Detect which cell encompasses the target text, then output its (X, Y) center coordinate. 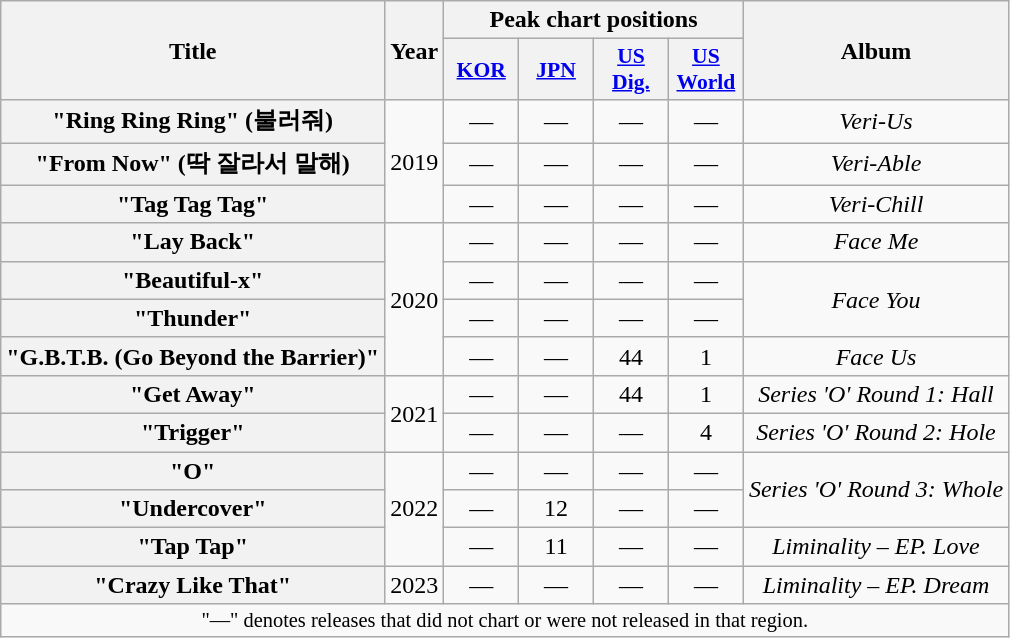
"Tap Tap" (193, 547)
"Undercover" (193, 509)
Series 'O' Round 3: Whole (876, 490)
Liminality – EP. Dream (876, 585)
Peak chart positions (594, 20)
Face You (876, 299)
"Lay Back" (193, 242)
"Beautiful-x" (193, 280)
2022 (414, 509)
"G.B.T.B. (Go Beyond the Barrier)" (193, 356)
4 (706, 432)
Series 'O' Round 1: Hall (876, 394)
Liminality – EP. Love (876, 547)
JPN (556, 70)
"Ring Ring Ring" (불러줘) (193, 122)
2020 (414, 299)
"Tag Tag Tag" (193, 204)
12 (556, 509)
Series 'O' Round 2: Hole (876, 432)
USWorld (706, 70)
Veri-Chill (876, 204)
11 (556, 547)
2023 (414, 585)
"Trigger" (193, 432)
Album (876, 50)
2019 (414, 162)
"O" (193, 471)
Face Us (876, 356)
"Thunder" (193, 318)
USDig. (632, 70)
"Get Away" (193, 394)
Veri-Able (876, 164)
"From Now" (딱 잘라서 말해) (193, 164)
Year (414, 50)
"—" denotes releases that did not chart or were not released in that region. (505, 621)
"Crazy Like That" (193, 585)
Face Me (876, 242)
2021 (414, 413)
Veri-Us (876, 122)
Title (193, 50)
KOR (482, 70)
